Identify which cell holds the provided text, then report its (X, Y) central coordinate. 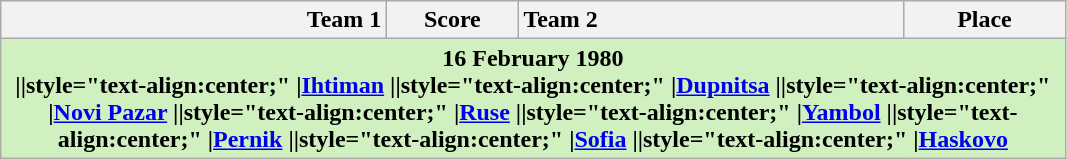
Team 1 (194, 20)
Score (452, 20)
Team 2 (711, 20)
Place (984, 20)
